Find where the given text appears and provide that cell's center as [X, Y] coordinate. 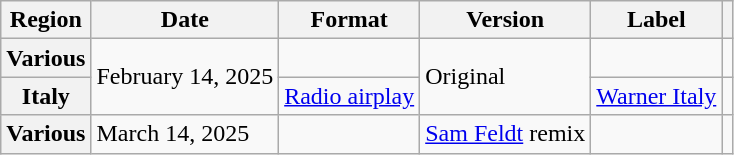
Version [506, 20]
Radio airplay [350, 96]
Italy [46, 96]
Date [185, 20]
Warner Italy [656, 96]
March 14, 2025 [185, 134]
February 14, 2025 [185, 77]
Format [350, 20]
Region [46, 20]
Label [656, 20]
Sam Feldt remix [506, 134]
Original [506, 77]
